Find where the given text appears and provide that cell's center as (x, y) coordinate. 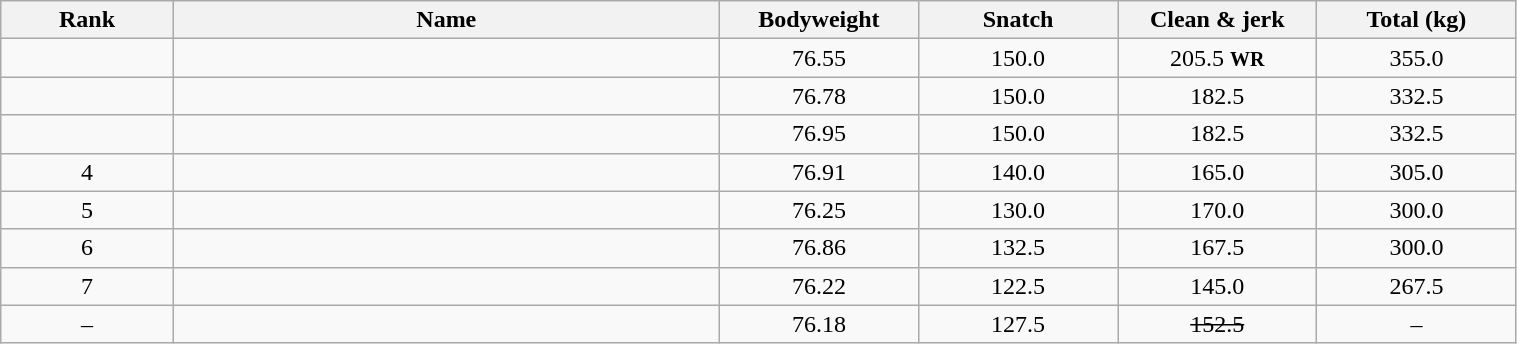
205.5 WR (1218, 58)
76.95 (818, 134)
165.0 (1218, 172)
76.22 (818, 286)
Clean & jerk (1218, 20)
130.0 (1018, 210)
5 (87, 210)
Snatch (1018, 20)
Rank (87, 20)
76.55 (818, 58)
167.5 (1218, 248)
Name (446, 20)
267.5 (1416, 286)
355.0 (1416, 58)
132.5 (1018, 248)
170.0 (1218, 210)
76.18 (818, 324)
305.0 (1416, 172)
4 (87, 172)
152.5 (1218, 324)
7 (87, 286)
76.78 (818, 96)
76.25 (818, 210)
6 (87, 248)
127.5 (1018, 324)
140.0 (1018, 172)
145.0 (1218, 286)
76.91 (818, 172)
76.86 (818, 248)
122.5 (1018, 286)
Total (kg) (1416, 20)
Bodyweight (818, 20)
